Determine the [X, Y] coordinate at the center of the cell enclosing the given text.  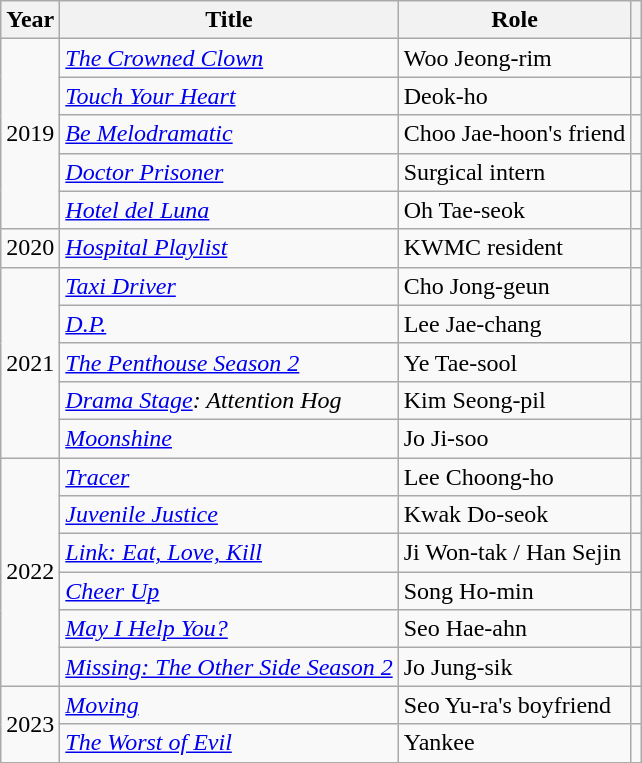
Title [229, 20]
Year [30, 20]
Deok-ho [514, 96]
Hospital Playlist [229, 248]
Role [514, 20]
Jo Jung-sik [514, 667]
Cheer Up [229, 591]
Seo Hae-ahn [514, 629]
Surgical intern [514, 172]
Hotel del Luna [229, 210]
Kwak Do-seok [514, 515]
Oh Tae-seok [514, 210]
2022 [30, 572]
Be Melodramatic [229, 134]
Tracer [229, 477]
The Worst of Evil [229, 743]
2020 [30, 248]
Ye Tae-sool [514, 362]
Link: Eat, Love, Kill [229, 553]
2023 [30, 724]
Choo Jae-hoon's friend [514, 134]
Juvenile Justice [229, 515]
Cho Jong-geun [514, 286]
D.P. [229, 324]
Woo Jeong-rim [514, 58]
The Penthouse Season 2 [229, 362]
Doctor Prisoner [229, 172]
Song Ho-min [514, 591]
Seo Yu-ra's boyfriend [514, 705]
Drama Stage: Attention Hog [229, 400]
Touch Your Heart [229, 96]
2019 [30, 134]
Ji Won-tak / Han Sejin [514, 553]
Taxi Driver [229, 286]
May I Help You? [229, 629]
Jo Ji-soo [514, 438]
Moving [229, 705]
Moonshine [229, 438]
Kim Seong-pil [514, 400]
The Crowned Clown [229, 58]
Missing: The Other Side Season 2 [229, 667]
Lee Jae-chang [514, 324]
KWMC resident [514, 248]
Lee Choong-ho [514, 477]
2021 [30, 362]
Yankee [514, 743]
